From the cell containing the given text, extract its center point as (x, y) coordinate. 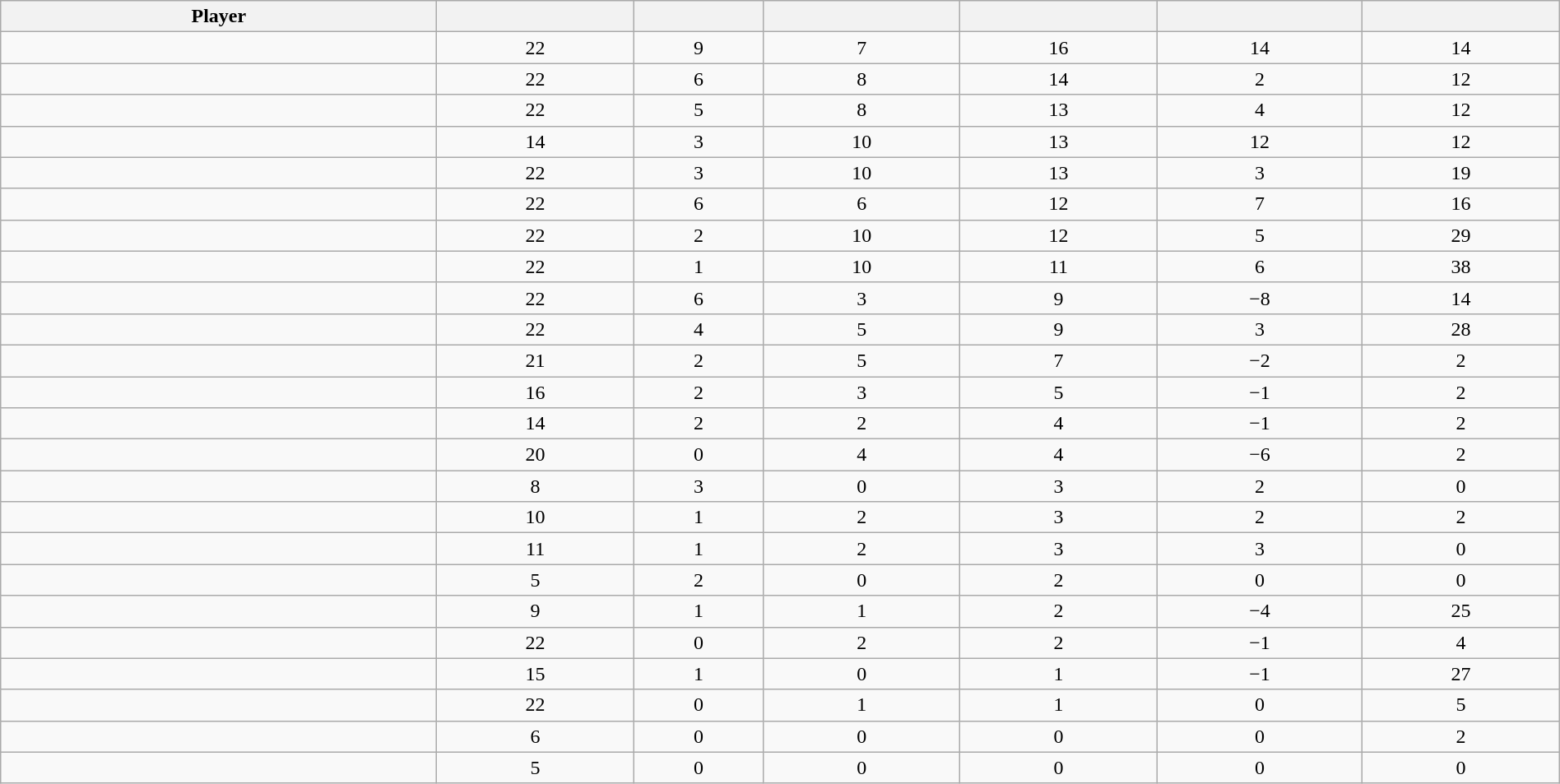
−6 (1260, 455)
20 (535, 455)
−2 (1260, 360)
27 (1461, 674)
15 (535, 674)
Player (219, 16)
38 (1461, 267)
25 (1461, 611)
−4 (1260, 611)
28 (1461, 329)
19 (1461, 173)
21 (535, 360)
−8 (1260, 298)
29 (1461, 235)
